Capture the cell that displays the provided text and extract its [x, y] central coordinate. 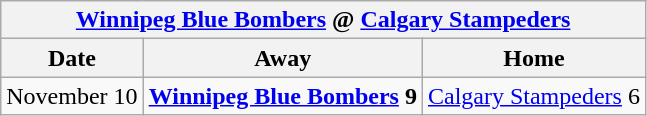
Home [534, 58]
Winnipeg Blue Bombers @ Calgary Stampeders [324, 20]
Calgary Stampeders 6 [534, 96]
Date [72, 58]
Away [282, 58]
November 10 [72, 96]
Winnipeg Blue Bombers 9 [282, 96]
